Return (x, y) of the center of cell containing provided text 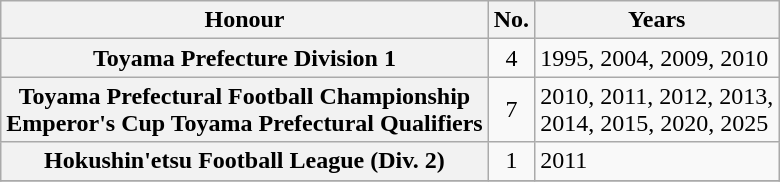
7 (511, 110)
Years (657, 20)
1 (511, 161)
2010, 2011, 2012, 2013, 2014, 2015, 2020, 2025 (657, 110)
Honour (244, 20)
No. (511, 20)
Toyama Prefecture Division 1 (244, 58)
Toyama Prefectural Football Championship Emperor's Cup Toyama Prefectural Qualifiers (244, 110)
2011 (657, 161)
1995, 2004, 2009, 2010 (657, 58)
Hokushin'etsu Football League (Div. 2) (244, 161)
4 (511, 58)
